Locate the cell with the specified text and output its (X, Y) center coordinate. 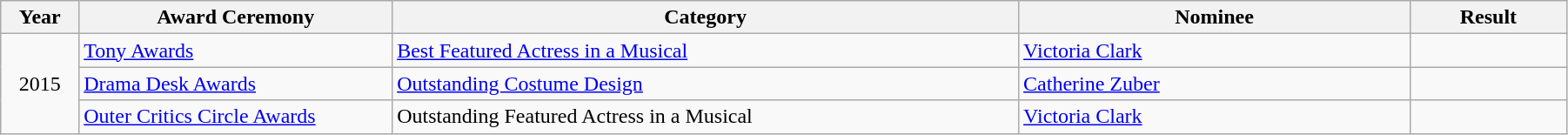
2015 (40, 84)
Outer Critics Circle Awards (236, 117)
Year (40, 17)
Outstanding Costume Design (706, 84)
Outstanding Featured Actress in a Musical (706, 117)
Nominee (1215, 17)
Best Featured Actress in a Musical (706, 51)
Tony Awards (236, 51)
Category (706, 17)
Catherine Zuber (1215, 84)
Result (1488, 17)
Award Ceremony (236, 17)
Drama Desk Awards (236, 84)
